Provide the (x, y) coordinate of the cell's center where the given text is located.  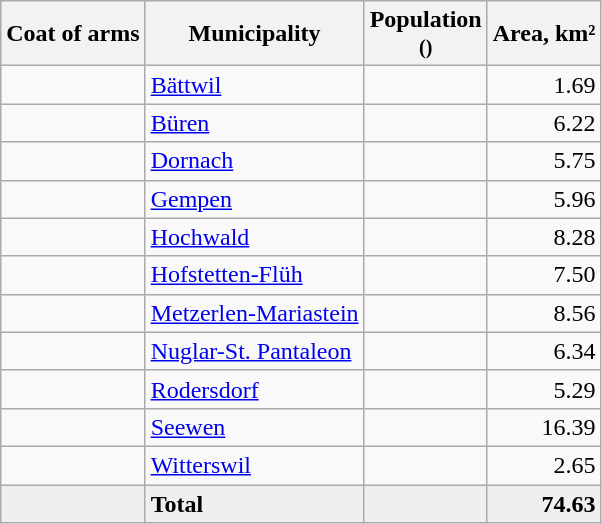
Metzerlen-Mariastein (254, 313)
Municipality (254, 34)
5.29 (544, 389)
Hofstetten-Flüh (254, 275)
7.50 (544, 275)
Total (254, 503)
Rodersdorf (254, 389)
5.96 (544, 199)
5.75 (544, 161)
1.69 (544, 85)
6.34 (544, 351)
Dornach (254, 161)
8.28 (544, 237)
Area, km² (544, 34)
Gempen (254, 199)
16.39 (544, 427)
Witterswil (254, 465)
2.65 (544, 465)
Büren (254, 123)
74.63 (544, 503)
Nuglar-St. Pantaleon (254, 351)
Bättwil (254, 85)
6.22 (544, 123)
Coat of arms (73, 34)
Hochwald (254, 237)
Population() (426, 34)
Seewen (254, 427)
8.56 (544, 313)
